Capture the cell that displays the provided text and extract its [x, y] central coordinate. 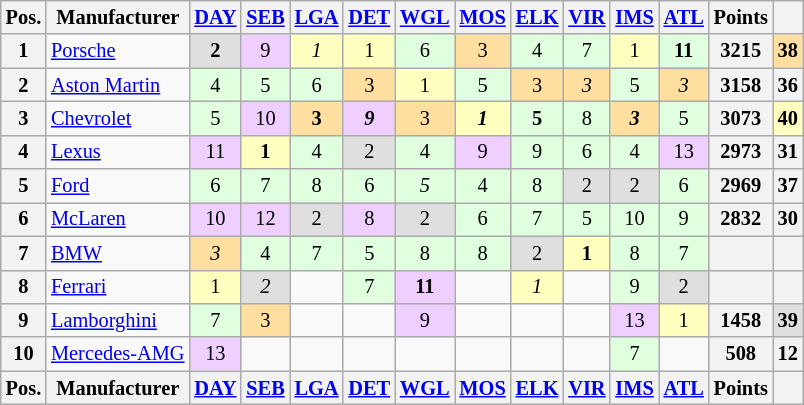
1458 [741, 320]
Ferrari [118, 287]
2973 [741, 152]
Lamborghini [118, 320]
37 [788, 186]
Aston Martin [118, 85]
Ford [118, 186]
31 [788, 152]
30 [788, 219]
2832 [741, 219]
36 [788, 85]
McLaren [118, 219]
BMW [118, 253]
39 [788, 320]
Mercedes-AMG [118, 354]
3158 [741, 85]
3073 [741, 118]
Lexus [118, 152]
Chevrolet [118, 118]
508 [741, 354]
Porsche [118, 51]
38 [788, 51]
2969 [741, 186]
40 [788, 118]
3215 [741, 51]
